Detect which cell encompasses the target text, then output its (X, Y) center coordinate. 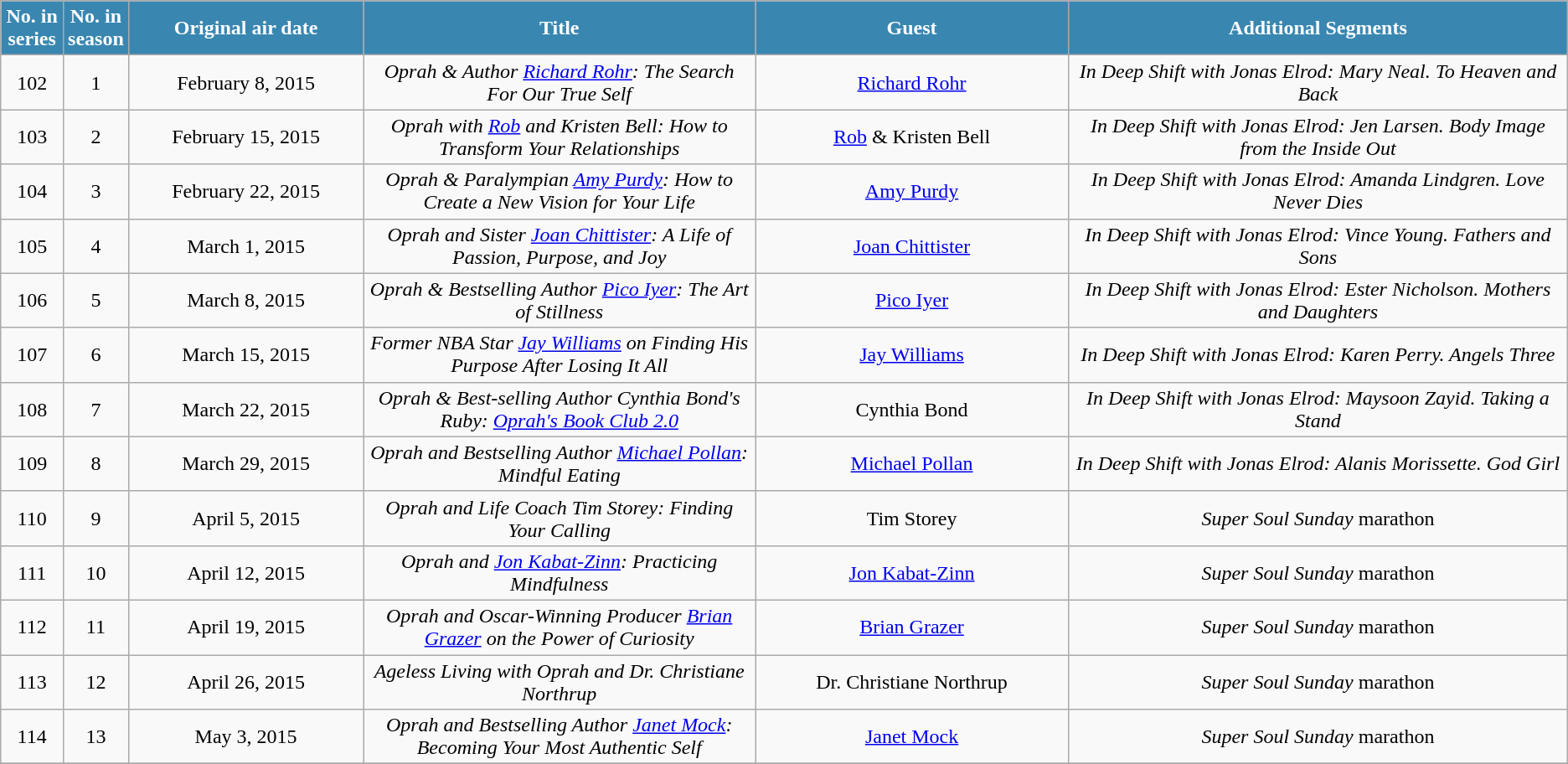
April 19, 2015 (246, 627)
Joan Chittister (912, 246)
110 (32, 518)
109 (32, 464)
12 (96, 682)
March 29, 2015 (246, 464)
No. inseason (96, 28)
13 (96, 737)
Tim Storey (912, 518)
7 (96, 409)
In Deep Shift with Jonas Elrod: Ester Nicholson. Mothers and Daughters (1318, 300)
Oprah and Jon Kabat-Zinn: Practicing Mindfulness (560, 573)
Guest (912, 28)
Title (560, 28)
In Deep Shift with Jonas Elrod: Alanis Morissette. God Girl (1318, 464)
Oprah with Rob and Kristen Bell: How to Transform Your Relationships (560, 137)
Additional Segments (1318, 28)
9 (96, 518)
106 (32, 300)
March 1, 2015 (246, 246)
March 8, 2015 (246, 300)
Cynthia Bond (912, 409)
February 15, 2015 (246, 137)
In Deep Shift with Jonas Elrod: Vince Young. Fathers and Sons (1318, 246)
February 8, 2015 (246, 82)
11 (96, 627)
Oprah & Bestselling Author Pico Iyer: The Art of Stillness (560, 300)
6 (96, 355)
Brian Grazer (912, 627)
In Deep Shift with Jonas Elrod: Amanda Lindgren. Love Never Dies (1318, 191)
In Deep Shift with Jonas Elrod: Maysoon Zayid. Taking a Stand (1318, 409)
In Deep Shift with Jonas Elrod: Mary Neal. To Heaven and Back (1318, 82)
10 (96, 573)
Oprah & Author Richard Rohr: The Search For Our True Self (560, 82)
Oprah & Paralympian Amy Purdy: How to Create a New Vision for Your Life (560, 191)
Rob & Kristen Bell (912, 137)
Amy Purdy (912, 191)
104 (32, 191)
Oprah & Best-selling Author Cynthia Bond's Ruby: Oprah's Book Club 2.0 (560, 409)
Original air date (246, 28)
113 (32, 682)
102 (32, 82)
In Deep Shift with Jonas Elrod: Karen Perry. Angels Three (1318, 355)
111 (32, 573)
April 12, 2015 (246, 573)
April 26, 2015 (246, 682)
Ageless Living with Oprah and Dr. Christiane Northrup (560, 682)
107 (32, 355)
103 (32, 137)
1 (96, 82)
May 3, 2015 (246, 737)
108 (32, 409)
February 22, 2015 (246, 191)
Oprah and Oscar-Winning Producer Brian Grazer on the Power of Curiosity (560, 627)
3 (96, 191)
4 (96, 246)
Oprah and Sister Joan Chittister: A Life of Passion, Purpose, and Joy (560, 246)
105 (32, 246)
No. inseries (32, 28)
Pico Iyer (912, 300)
Richard Rohr (912, 82)
114 (32, 737)
Jay Williams (912, 355)
Dr. Christiane Northrup (912, 682)
Oprah and Bestselling Author Janet Mock: Becoming Your Most Authentic Self (560, 737)
5 (96, 300)
Janet Mock (912, 737)
March 15, 2015 (246, 355)
Former NBA Star Jay Williams on Finding His Purpose After Losing It All (560, 355)
2 (96, 137)
Michael Pollan (912, 464)
Jon Kabat-Zinn (912, 573)
112 (32, 627)
Oprah and Bestselling Author Michael Pollan: Mindful Eating (560, 464)
In Deep Shift with Jonas Elrod: Jen Larsen. Body Image from the Inside Out (1318, 137)
Oprah and Life Coach Tim Storey: Finding Your Calling (560, 518)
8 (96, 464)
March 22, 2015 (246, 409)
April 5, 2015 (246, 518)
